Identify which cell holds the provided text, then report its [X, Y] central coordinate. 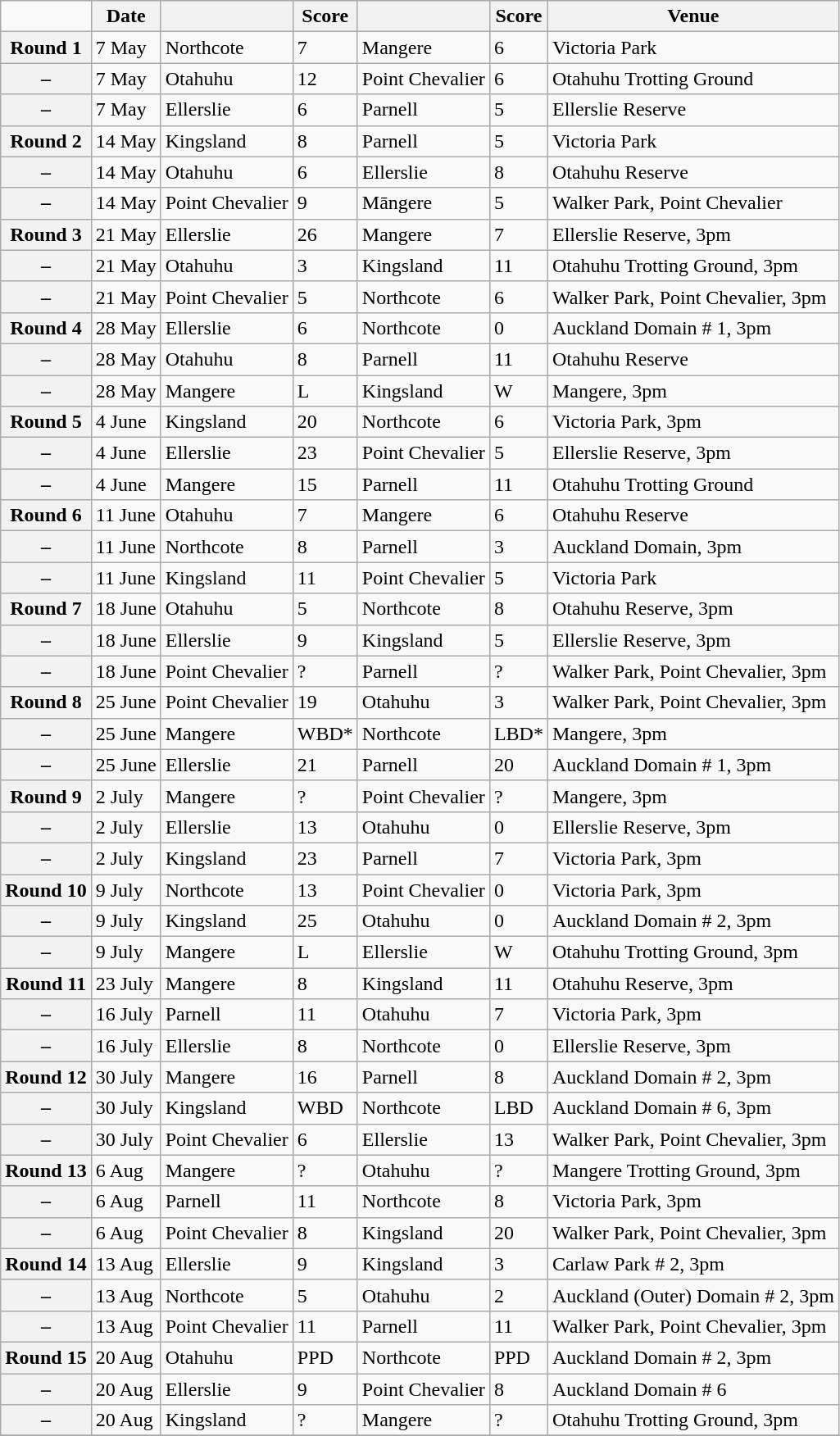
WBD [325, 1108]
Round 3 [46, 234]
LBD* [518, 734]
Auckland Domain # 6 [693, 1389]
Round 5 [46, 422]
Venue [693, 16]
Auckland Domain, 3pm [693, 547]
Round 9 [46, 796]
Round 1 [46, 48]
Round 12 [46, 1077]
26 [325, 234]
Māngere [423, 203]
16 [325, 1077]
Ellerslie Reserve [693, 110]
12 [325, 79]
Auckland Domain # 6, 3pm [693, 1108]
19 [325, 702]
Round 4 [46, 328]
Round 7 [46, 609]
23 July [126, 984]
Mangere Trotting Ground, 3pm [693, 1170]
Round 8 [46, 702]
LBD [518, 1108]
Round 14 [46, 1264]
Round 2 [46, 141]
Walker Park, Point Chevalier [693, 203]
Round 13 [46, 1170]
25 [325, 921]
Round 15 [46, 1357]
Carlaw Park # 2, 3pm [693, 1264]
Round 10 [46, 889]
Auckland (Outer) Domain # 2, 3pm [693, 1295]
21 [325, 765]
Round 11 [46, 984]
15 [325, 484]
WBD* [325, 734]
Round 6 [46, 516]
Date [126, 16]
2 [518, 1295]
